For the text-containing cell, return its midpoint in (x, y) coordinate format. 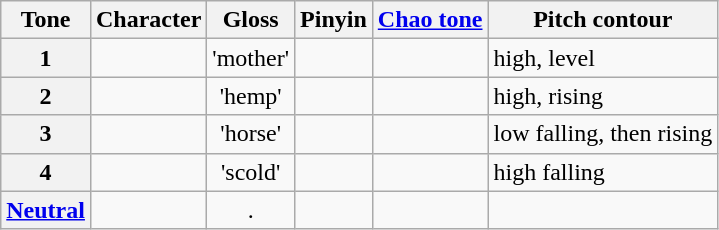
Character (148, 20)
'scold' (251, 172)
high falling (603, 172)
high, rising (603, 96)
4 (46, 172)
Pitch contour (603, 20)
'mother' (251, 58)
Tone (46, 20)
2 (46, 96)
Gloss (251, 20)
3 (46, 134)
1 (46, 58)
Chao tone (430, 20)
high, level (603, 58)
Neutral (46, 210)
. (251, 210)
'hemp' (251, 96)
'horse' (251, 134)
Pinyin (334, 20)
low falling, then rising (603, 134)
